Search for the cell housing the specified text and yield its [X, Y] center coordinate. 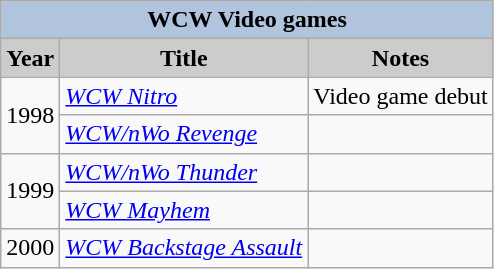
WCW/nWo Thunder [184, 172]
WCW/nWo Revenge [184, 134]
WCW Mayhem [184, 210]
WCW Nitro [184, 96]
WCW Video games [248, 20]
2000 [30, 248]
Title [184, 58]
Notes [401, 58]
Year [30, 58]
WCW Backstage Assault [184, 248]
Video game debut [401, 96]
1999 [30, 191]
1998 [30, 115]
